Extract the (X, Y) coordinate from the center of the cell holding the provided text.  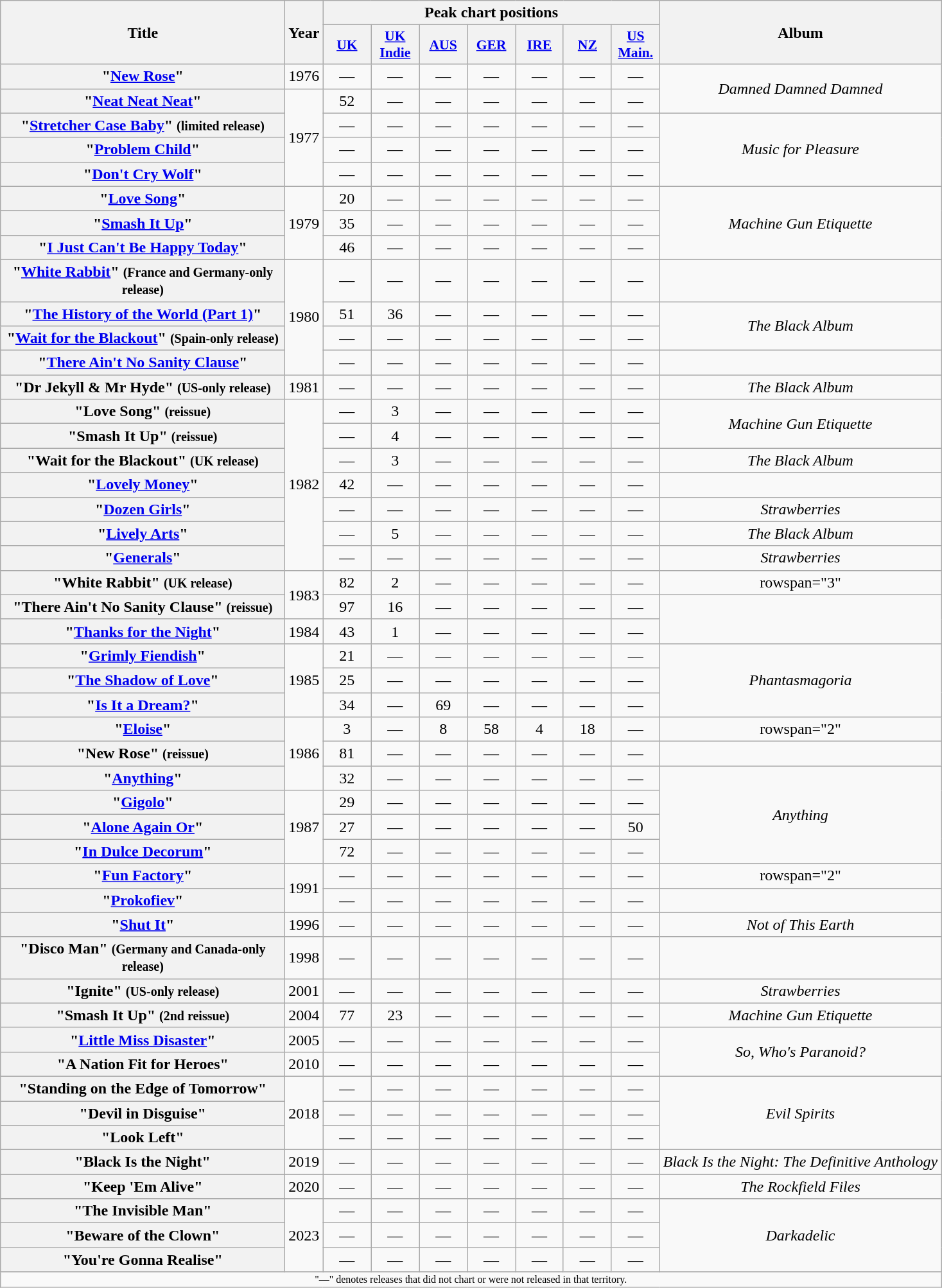
Album (800, 32)
18 (587, 729)
1981 (304, 387)
"Smash It Up" (143, 223)
Black Is the Night: The Definitive Anthology (800, 1162)
43 (347, 631)
2 (396, 582)
16 (396, 607)
"Is It a Dream?" (143, 704)
Anything (800, 815)
"You're Gonna Realise" (143, 1260)
2018 (304, 1113)
2023 (304, 1235)
"New Rose" (reissue) (143, 754)
"The Invisible Man" (143, 1211)
"Neat Neat Neat" (143, 101)
2010 (304, 1064)
"Love Song" (reissue) (143, 412)
51 (347, 314)
"Wait for the Blackout" (UK release) (143, 460)
UK (347, 45)
"Problem Child" (143, 150)
So, Who's Paranoid? (800, 1052)
"Eloise" (143, 729)
"Dr Jekyll & Mr Hyde" (US-only release) (143, 387)
"Look Left" (143, 1138)
"Smash It Up" (reissue) (143, 436)
UKIndie (396, 45)
"Beware of the Clown" (143, 1235)
"Disco Man" (Germany and Canada-only release) (143, 958)
"Little Miss Disaster" (143, 1040)
"Don't Cry Wolf" (143, 174)
32 (347, 778)
46 (347, 247)
29 (347, 803)
NZ (587, 45)
1979 (304, 223)
"Lively Arts" (143, 534)
58 (492, 729)
20 (347, 198)
69 (443, 704)
GER (492, 45)
35 (347, 223)
52 (347, 101)
"There Ain't No Sanity Clause" (reissue) (143, 607)
1984 (304, 631)
72 (347, 851)
"Love Song" (143, 198)
"Thanks for the Night" (143, 631)
77 (347, 1015)
1982 (304, 485)
5 (396, 534)
"The Shadow of Love" (143, 680)
Title (143, 32)
"Devil in Disguise" (143, 1113)
1985 (304, 680)
1987 (304, 827)
1996 (304, 925)
"Ignite" (US-only release) (143, 991)
rowspan="3" (800, 582)
21 (347, 656)
1976 (304, 76)
1977 (304, 137)
"There Ain't No Sanity Clause" (143, 363)
"Dozen Girls" (143, 509)
"Standing on the Edge of Tomorrow" (143, 1088)
"I Just Can't Be Happy Today" (143, 247)
Darkadelic (800, 1235)
"Gigolo" (143, 803)
Music for Pleasure (800, 150)
USMain. (636, 45)
The Rockfield Files (800, 1187)
Year (304, 32)
1991 (304, 888)
"Black Is the Night" (143, 1162)
"Shut It" (143, 925)
1980 (304, 317)
"Fun Factory" (143, 876)
8 (443, 729)
36 (396, 314)
Peak chart positions (491, 13)
"Lovely Money" (143, 485)
"New Rose" (143, 76)
"In Dulce Decorum" (143, 851)
"The History of the World (Part 1)" (143, 314)
2001 (304, 991)
81 (347, 754)
25 (347, 680)
"White Rabbit" (UK release) (143, 582)
2019 (304, 1162)
"A Nation Fit for Heroes" (143, 1064)
27 (347, 827)
AUS (443, 45)
1 (396, 631)
Phantasmagoria (800, 680)
"Keep 'Em Alive" (143, 1187)
97 (347, 607)
Not of This Earth (800, 925)
"White Rabbit" (France and Germany-only release) (143, 280)
42 (347, 485)
"Anything" (143, 778)
34 (347, 704)
1998 (304, 958)
23 (396, 1015)
IRE (539, 45)
50 (636, 827)
1986 (304, 754)
82 (347, 582)
"—" denotes releases that did not chart or were not released in that territory. (471, 1280)
"Smash It Up" (2nd reissue) (143, 1015)
"Wait for the Blackout" (Spain-only release) (143, 338)
"Stretcher Case Baby" (limited release) (143, 125)
1983 (304, 595)
2005 (304, 1040)
"Grimly Fiendish" (143, 656)
2020 (304, 1187)
Damned Damned Damned (800, 89)
2004 (304, 1015)
"Alone Again Or" (143, 827)
"Prokofiev" (143, 900)
Evil Spirits (800, 1113)
"Generals" (143, 558)
